Identify which cell holds the provided text, then report its [x, y] central coordinate. 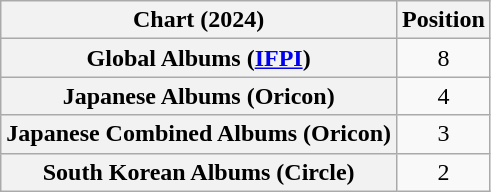
Japanese Combined Albums (Oricon) [199, 134]
Chart (2024) [199, 20]
4 [444, 96]
Japanese Albums (Oricon) [199, 96]
South Korean Albums (Circle) [199, 172]
8 [444, 58]
Position [444, 20]
2 [444, 172]
3 [444, 134]
Global Albums (IFPI) [199, 58]
